Pinpoint the cell where the given text exists, returning its [X, Y] midpoint coordinate. 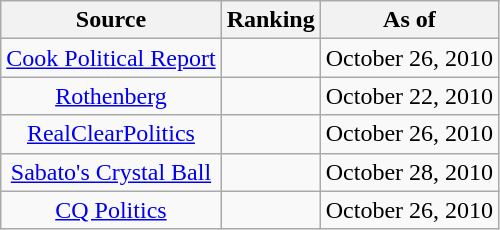
Sabato's Crystal Ball [111, 172]
As of [409, 20]
Rothenberg [111, 96]
October 28, 2010 [409, 172]
Cook Political Report [111, 58]
October 22, 2010 [409, 96]
Ranking [270, 20]
CQ Politics [111, 210]
Source [111, 20]
RealClearPolitics [111, 134]
